Output the [x, y] coordinate of the center of the cell containing the given text.  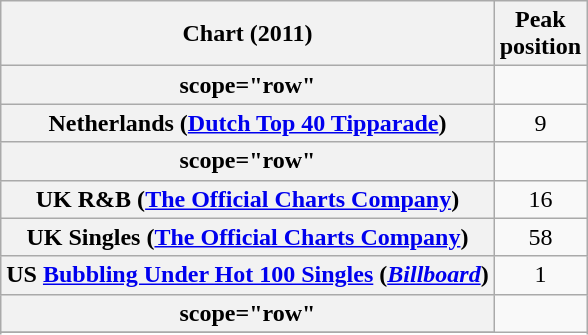
9 [540, 123]
1 [540, 275]
US Bubbling Under Hot 100 Singles (Billboard) [248, 275]
UK R&B (The Official Charts Company) [248, 199]
16 [540, 199]
Peakposition [540, 34]
UK Singles (The Official Charts Company) [248, 237]
Chart (2011) [248, 34]
Netherlands (Dutch Top 40 Tipparade) [248, 123]
58 [540, 237]
